Return (X, Y) of the center of cell containing provided text 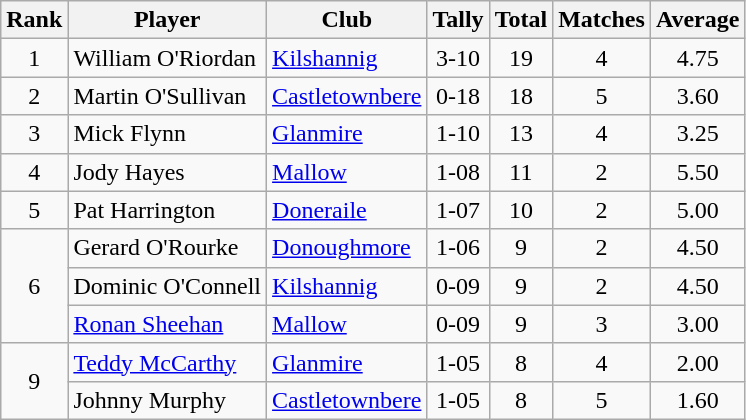
10 (521, 210)
18 (521, 96)
1-06 (458, 248)
Tally (458, 20)
Martin O'Sullivan (168, 96)
Player (168, 20)
William O'Riordan (168, 58)
Mick Flynn (168, 134)
5.50 (698, 172)
2.00 (698, 362)
13 (521, 134)
Jody Hayes (168, 172)
Rank (34, 20)
3-10 (458, 58)
Average (698, 20)
3.60 (698, 96)
1-08 (458, 172)
5.00 (698, 210)
1 (34, 58)
Total (521, 20)
Dominic O'Connell (168, 286)
3.25 (698, 134)
Matches (602, 20)
4.75 (698, 58)
1.60 (698, 400)
Doneraile (347, 210)
Donoughmore (347, 248)
Pat Harrington (168, 210)
1-07 (458, 210)
0-18 (458, 96)
3.00 (698, 324)
6 (34, 286)
Johnny Murphy (168, 400)
Ronan Sheehan (168, 324)
Club (347, 20)
1-10 (458, 134)
19 (521, 58)
Gerard O'Rourke (168, 248)
11 (521, 172)
Teddy McCarthy (168, 362)
